Determine the [x, y] coordinate at the center of the cell enclosing the given text.  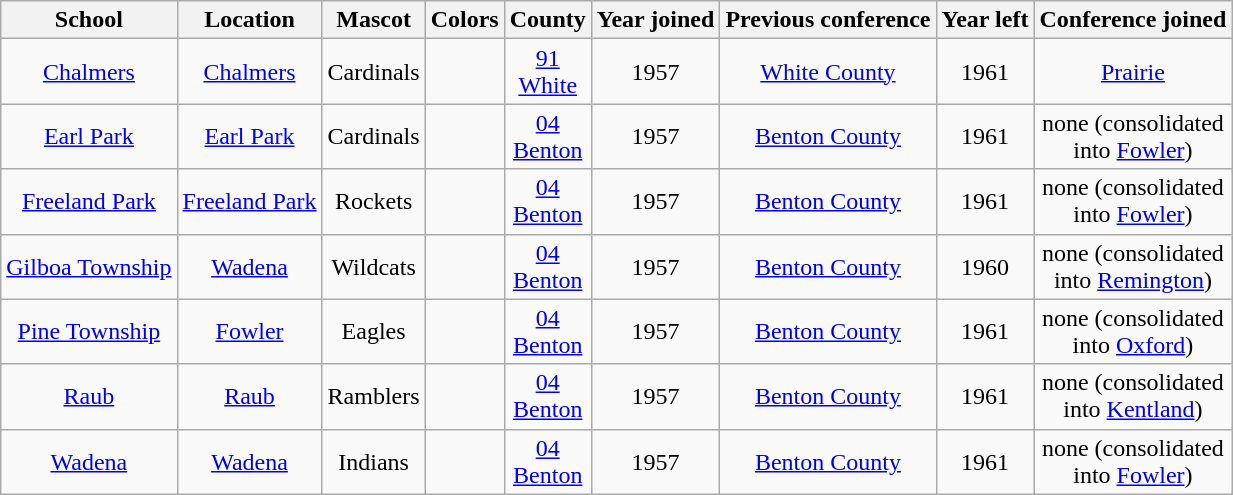
Fowler [250, 332]
none (consolidated into Kentland) [1133, 396]
Rockets [374, 202]
Eagles [374, 332]
Year left [985, 20]
Gilboa Township [89, 266]
Year joined [656, 20]
School [89, 20]
Location [250, 20]
White County [828, 72]
Mascot [374, 20]
Pine Township [89, 332]
Prairie [1133, 72]
91 White [548, 72]
none (consolidated into Oxford) [1133, 332]
Wildcats [374, 266]
none (consolidated into Remington) [1133, 266]
Colors [464, 20]
Previous conference [828, 20]
Ramblers [374, 396]
Conference joined [1133, 20]
1960 [985, 266]
Indians [374, 462]
County [548, 20]
